Detect which cell encompasses the target text, then output its [X, Y] center coordinate. 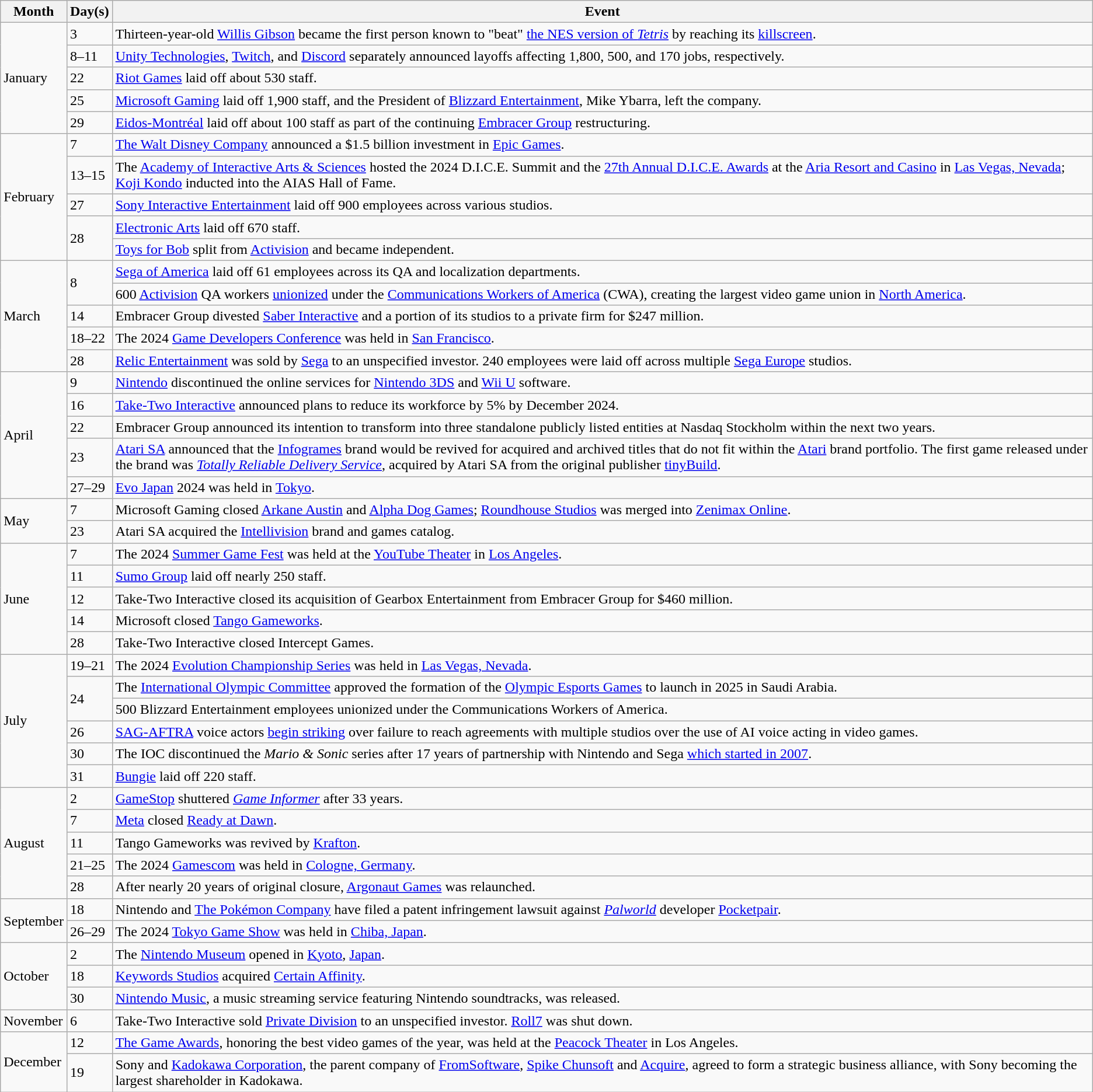
19 [89, 1073]
Unity Technologies, Twitch, and Discord separately announced layoffs affecting 1,800, 500, and 170 jobs, respectively. [603, 56]
GameStop shuttered Game Informer after 33 years. [603, 798]
Riot Games laid off about 530 staff. [603, 78]
SAG-AFTRA voice actors begin striking over failure to reach agreements with multiple studios over the use of AI voice acting in video games. [603, 732]
29 [89, 123]
The 2024 Evolution Championship Series was held in Las Vegas, Nevada. [603, 665]
Take-Two Interactive closed its acquisition of Gearbox Entertainment from Embracer Group for $460 million. [603, 598]
8–11 [89, 56]
600 Activision QA workers unionized under the Communications Workers of America (CWA), creating the largest video game union in North America. [603, 294]
Sony Interactive Entertainment laid off 900 employees across various studios. [603, 205]
8 [89, 282]
The 2024 Summer Game Fest was held at the YouTube Theater in Los Angeles. [603, 554]
26 [89, 732]
Event [603, 12]
27–29 [89, 487]
Take-Two Interactive sold Private Division to an unspecified investor. Roll7 was shut down. [603, 1021]
Take-Two Interactive closed Intercept Games. [603, 643]
The International Olympic Committee approved the formation of the Olympic Esports Games to launch in 2025 in Saudi Arabia. [603, 688]
Microsoft closed Tango Gameworks. [603, 620]
Nintendo Music, a music streaming service featuring Nintendo soundtracks, was released. [603, 998]
26–29 [89, 931]
The 2024 Game Developers Conference was held in San Francisco. [603, 339]
Sega of America laid off 61 employees across its QA and localization departments. [603, 271]
Nintendo and The Pokémon Company have filed a patent infringement lawsuit against Palworld developer Pocketpair. [603, 909]
Embracer Group announced its intention to transform into three standalone publicly listed entities at Nasdaq Stockholm within the next two years. [603, 427]
The 2024 Gamescom was held in Cologne, Germany. [603, 865]
Tango Gameworks was revived by Krafton. [603, 843]
December [34, 1062]
January [34, 78]
After nearly 20 years of original closure, Argonaut Games was relaunched. [603, 887]
Keywords Studios acquired Certain Affinity. [603, 976]
October [34, 976]
August [34, 843]
July [34, 720]
April [34, 435]
Meta closed Ready at Dawn. [603, 821]
13–15 [89, 175]
18–22 [89, 339]
Eidos-Montréal laid off about 100 staff as part of the continuing Embracer Group restructuring. [603, 123]
21–25 [89, 865]
Microsoft Gaming laid off 1,900 staff, and the President of Blizzard Entertainment, Mike Ybarra, left the company. [603, 100]
Sumo Group laid off nearly 250 staff. [603, 576]
19–21 [89, 665]
Toys for Bob split from Activision and became independent. [603, 249]
27 [89, 205]
February [34, 197]
The 2024 Tokyo Game Show was held in Chiba, Japan. [603, 931]
March [34, 316]
16 [89, 405]
The IOC discontinued the Mario & Sonic series after 17 years of partnership with Nintendo and Sega which started in 2007. [603, 754]
Atari SA acquired the Intellivision brand and games catalog. [603, 532]
Relic Entertainment was sold by Sega to an unspecified investor. 240 employees were laid off across multiple Sega Europe studios. [603, 361]
Day(s) [89, 12]
Electronic Arts laid off 670 staff. [603, 227]
November [34, 1021]
500 Blizzard Entertainment employees unionized under the Communications Workers of America. [603, 710]
6 [89, 1021]
Month [34, 12]
Evo Japan 2024 was held in Tokyo. [603, 487]
31 [89, 776]
9 [89, 383]
Microsoft Gaming closed Arkane Austin and Alpha Dog Games; Roundhouse Studios was merged into Zenimax Online. [603, 510]
The Walt Disney Company announced a $1.5 billion investment in Epic Games. [603, 145]
Nintendo discontinued the online services for Nintendo 3DS and Wii U software. [603, 383]
Take-Two Interactive announced plans to reduce its workforce by 5% by December 2024. [603, 405]
3 [89, 34]
September [34, 920]
Thirteen-year-old Willis Gibson became the first person known to "beat" the NES version of Tetris by reaching its killscreen. [603, 34]
The Game Awards, honoring the best video games of the year, was held at the Peacock Theater in Los Angeles. [603, 1043]
24 [89, 699]
May [34, 521]
Bungie laid off 220 staff. [603, 776]
June [34, 598]
Embracer Group divested Saber Interactive and a portion of its studios to a private firm for $247 million. [603, 316]
The Nintendo Museum opened in Kyoto, Japan. [603, 954]
25 [89, 100]
